Return (X, Y) of the center of cell containing provided text 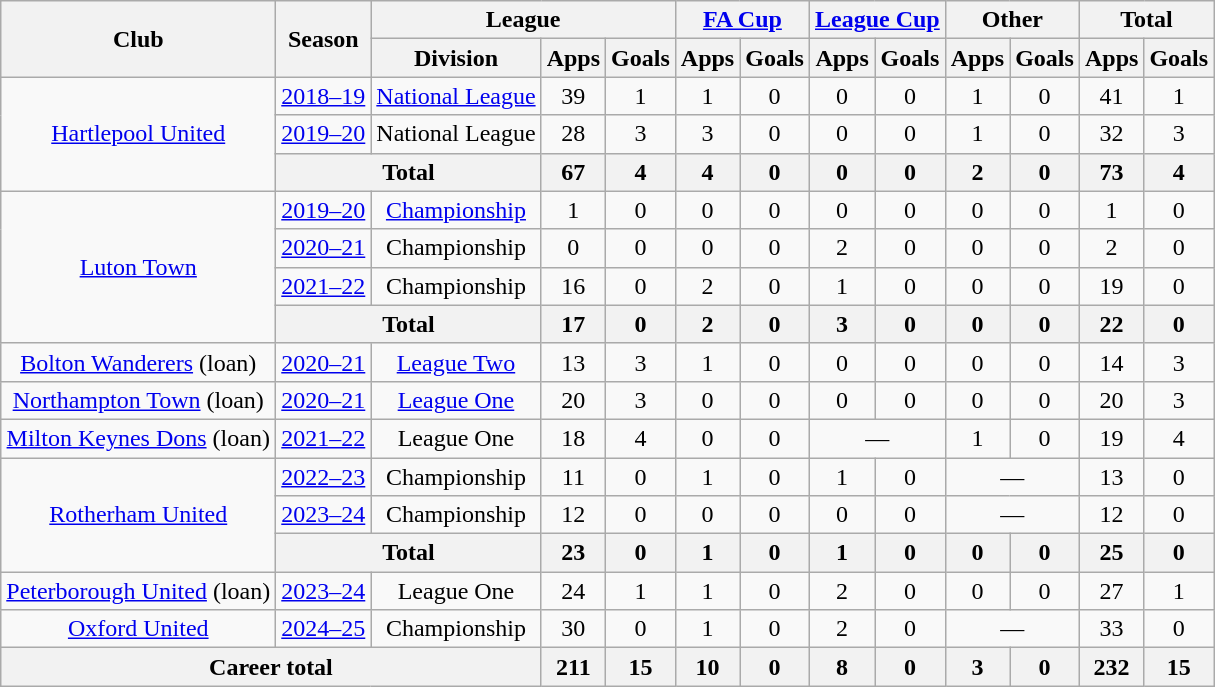
Luton Town (138, 267)
Season (324, 39)
11 (573, 477)
211 (573, 667)
10 (707, 667)
23 (573, 553)
Bolton Wanderers (loan) (138, 362)
Oxford United (138, 629)
33 (1111, 629)
39 (573, 96)
73 (1111, 172)
8 (842, 667)
2024–25 (324, 629)
Hartlepool United (138, 134)
2022–23 (324, 477)
30 (573, 629)
Other (1012, 20)
24 (573, 591)
232 (1111, 667)
18 (573, 438)
Milton Keynes Dons (loan) (138, 438)
14 (1111, 362)
Division (456, 58)
22 (1111, 324)
27 (1111, 591)
25 (1111, 553)
41 (1111, 96)
Northampton Town (loan) (138, 400)
League Two (456, 362)
2018–19 (324, 96)
Peterborough United (loan) (138, 591)
17 (573, 324)
28 (573, 134)
Rotherham United (138, 515)
Career total (271, 667)
16 (573, 286)
67 (573, 172)
FA Cup (742, 20)
League (523, 20)
32 (1111, 134)
Club (138, 39)
League Cup (877, 20)
